Detect which cell encompasses the target text, then output its (X, Y) center coordinate. 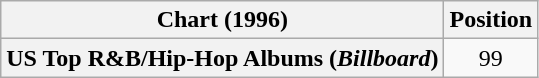
US Top R&B/Hip-Hop Albums (Billboard) (222, 58)
Position (491, 20)
99 (491, 58)
Chart (1996) (222, 20)
